Capture the cell that displays the provided text and extract its [X, Y] central coordinate. 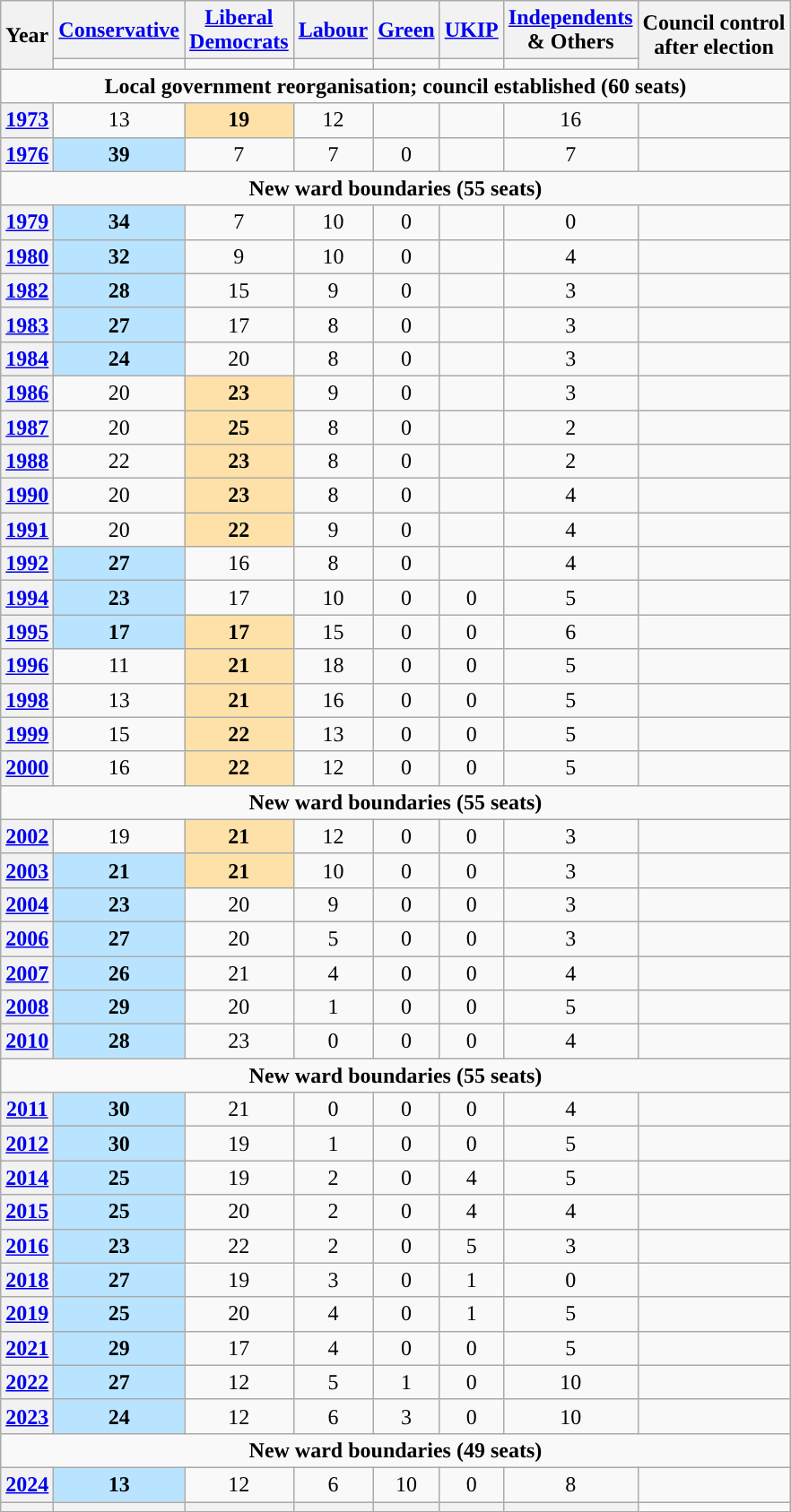
2022 [27, 1382]
2010 [27, 1041]
Green [407, 30]
UKIP [472, 30]
New ward boundaries (49 seats) [395, 1450]
Liberal Democrats [239, 30]
2007 [27, 972]
1984 [27, 359]
2019 [27, 1314]
Labour [333, 30]
1990 [27, 496]
2016 [27, 1246]
1986 [27, 393]
2000 [27, 768]
26 [119, 972]
2003 [27, 870]
2004 [27, 904]
Council controlafter election [714, 35]
1996 [27, 666]
1982 [27, 290]
2012 [27, 1144]
11 [119, 666]
32 [119, 256]
2015 [27, 1212]
2021 [27, 1348]
1992 [27, 564]
18 [333, 666]
1999 [27, 734]
1995 [27, 632]
1988 [27, 462]
2006 [27, 938]
Conservative [119, 30]
1983 [27, 324]
1979 [27, 222]
1987 [27, 428]
Year [27, 35]
1998 [27, 700]
1976 [27, 154]
Local government reorganisation; council established (60 seats) [395, 86]
39 [119, 154]
2023 [27, 1416]
2008 [27, 1007]
2014 [27, 1178]
2002 [27, 836]
1994 [27, 598]
2018 [27, 1280]
1973 [27, 120]
1980 [27, 256]
1991 [27, 530]
2011 [27, 1110]
Independents& Others [570, 30]
34 [119, 222]
2024 [27, 1484]
